Identify which cell holds the provided text, then report its [X, Y] central coordinate. 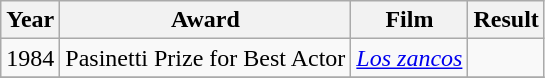
Year [30, 20]
Los zancos [410, 58]
Award [206, 20]
Film [410, 20]
Result [506, 20]
Pasinetti Prize for Best Actor [206, 58]
1984 [30, 58]
